Extract the (X, Y) coordinate from the center of the cell holding the provided text.  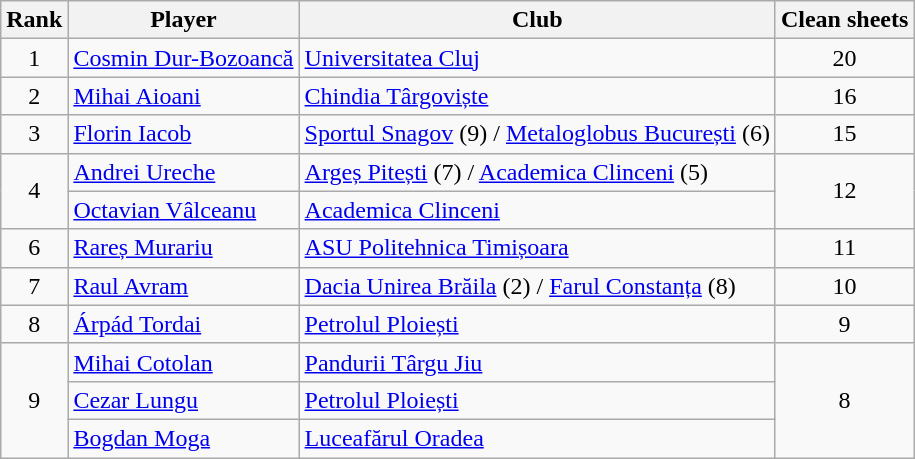
Pandurii Târgu Jiu (537, 362)
Cezar Lungu (184, 400)
Bogdan Moga (184, 438)
Mihai Cotolan (184, 362)
20 (844, 58)
16 (844, 96)
Luceafărul Oradea (537, 438)
Club (537, 20)
6 (34, 248)
Sportul Snagov (9) / Metaloglobus București (6) (537, 134)
2 (34, 96)
Octavian Vâlceanu (184, 210)
ASU Politehnica Timișoara (537, 248)
Andrei Ureche (184, 172)
15 (844, 134)
1 (34, 58)
3 (34, 134)
11 (844, 248)
Rank (34, 20)
Dacia Unirea Brăila (2) / Farul Constanța (8) (537, 286)
12 (844, 191)
Universitatea Cluj (537, 58)
Clean sheets (844, 20)
Cosmin Dur-Bozoancă (184, 58)
4 (34, 191)
Rareș Murariu (184, 248)
Argeș Pitești (7) / Academica Clinceni (5) (537, 172)
Mihai Aioani (184, 96)
Árpád Tordai (184, 324)
Chindia Târgoviște (537, 96)
Academica Clinceni (537, 210)
7 (34, 286)
Florin Iacob (184, 134)
Raul Avram (184, 286)
10 (844, 286)
Player (184, 20)
